Return [X, Y] of the center of cell containing provided text 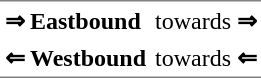
⇒ Eastbound [76, 20]
⇐ Westbound [76, 58]
towards ⇐ [206, 58]
towards ⇒ [206, 20]
